Capture the cell that displays the provided text and extract its (x, y) central coordinate. 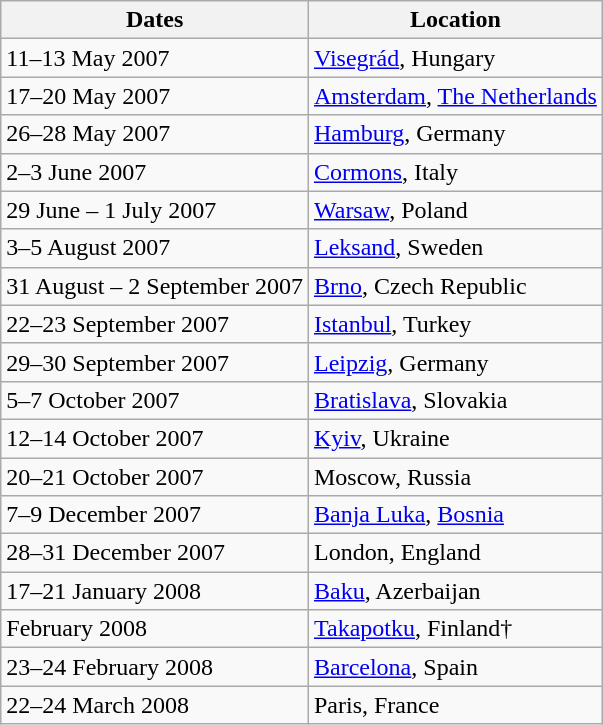
Takapotku, Finland† (455, 629)
22–23 September 2007 (155, 324)
Amsterdam, The Netherlands (455, 96)
Kyiv, Ukraine (455, 438)
Baku, Azerbaijan (455, 591)
29–30 September 2007 (155, 362)
23–24 February 2008 (155, 667)
February 2008 (155, 629)
22–24 March 2008 (155, 705)
31 August – 2 September 2007 (155, 286)
7–9 December 2007 (155, 515)
29 June – 1 July 2007 (155, 210)
3–5 August 2007 (155, 248)
Warsaw, Poland (455, 210)
17–21 January 2008 (155, 591)
Paris, France (455, 705)
Banja Luka, Bosnia (455, 515)
Hamburg, Germany (455, 134)
12–14 October 2007 (155, 438)
London, England (455, 553)
11–13 May 2007 (155, 58)
Dates (155, 20)
Bratislava, Slovakia (455, 400)
17–20 May 2007 (155, 96)
2–3 June 2007 (155, 172)
Moscow, Russia (455, 477)
Leipzig, Germany (455, 362)
28–31 December 2007 (155, 553)
20–21 October 2007 (155, 477)
Istanbul, Turkey (455, 324)
Location (455, 20)
5–7 October 2007 (155, 400)
Brno, Czech Republic (455, 286)
Cormons, Italy (455, 172)
26–28 May 2007 (155, 134)
Visegrád, Hungary (455, 58)
Leksand, Sweden (455, 248)
Barcelona, Spain (455, 667)
